Return (X, Y) of the center of cell containing provided text 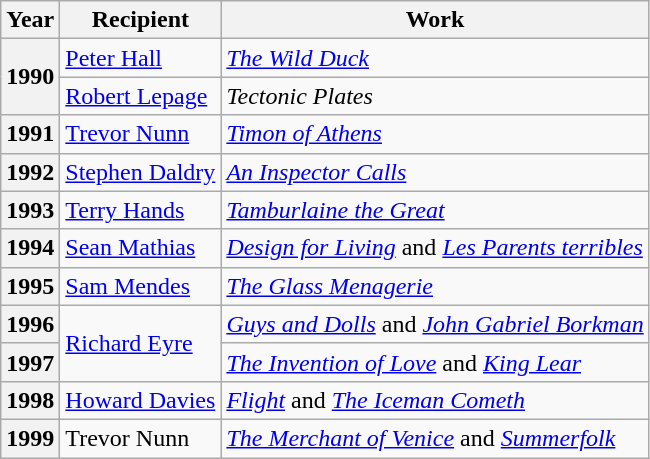
Flight and The Iceman Cometh (435, 400)
Tamburlaine the Great (435, 210)
Peter Hall (140, 58)
The Invention of Love and King Lear (435, 362)
An Inspector Calls (435, 172)
The Wild Duck (435, 58)
1992 (30, 172)
1997 (30, 362)
Tectonic Plates (435, 96)
Year (30, 20)
1994 (30, 248)
The Merchant of Venice and Summerfolk (435, 438)
1991 (30, 134)
Richard Eyre (140, 343)
Terry Hands (140, 210)
1993 (30, 210)
Timon of Athens (435, 134)
Robert Lepage (140, 96)
1999 (30, 438)
Recipient (140, 20)
Sean Mathias (140, 248)
1996 (30, 324)
Work (435, 20)
Stephen Daldry (140, 172)
1998 (30, 400)
Guys and Dolls and John Gabriel Borkman (435, 324)
Design for Living and Les Parents terribles (435, 248)
1990 (30, 77)
The Glass Menagerie (435, 286)
1995 (30, 286)
Howard Davies (140, 400)
Sam Mendes (140, 286)
